For the text-containing cell, return its midpoint in [x, y] coordinate format. 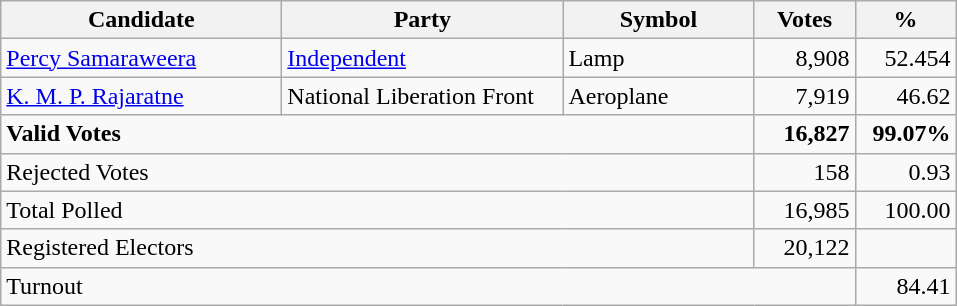
Total Polled [378, 210]
Candidate [142, 20]
158 [804, 172]
Independent [422, 58]
Turnout [428, 286]
16,827 [804, 134]
% [906, 20]
Rejected Votes [378, 172]
0.93 [906, 172]
52.454 [906, 58]
Percy Samaraweera [142, 58]
99.07% [906, 134]
7,919 [804, 96]
16,985 [804, 210]
20,122 [804, 248]
Party [422, 20]
Votes [804, 20]
8,908 [804, 58]
K. M. P. Rajaratne [142, 96]
Lamp [658, 58]
46.62 [906, 96]
100.00 [906, 210]
Valid Votes [378, 134]
National Liberation Front [422, 96]
Symbol [658, 20]
Registered Electors [378, 248]
Aeroplane [658, 96]
84.41 [906, 286]
